Find where the given text appears and provide that cell's center as (X, Y) coordinate. 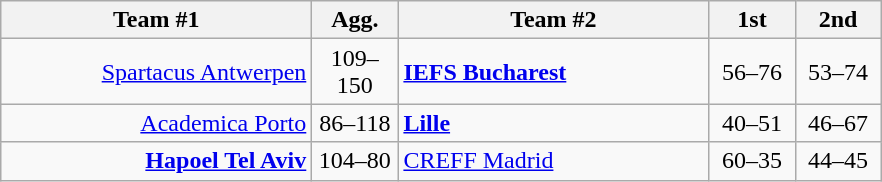
Lille (554, 123)
44–45 (838, 161)
109–150 (355, 72)
Academica Porto (156, 123)
104–80 (355, 161)
IEFS Bucharest (554, 72)
2nd (838, 20)
53–74 (838, 72)
1st (752, 20)
46–67 (838, 123)
Team #2 (554, 20)
Team #1 (156, 20)
60–35 (752, 161)
40–51 (752, 123)
Hapoel Tel Aviv (156, 161)
CREFF Madrid (554, 161)
86–118 (355, 123)
56–76 (752, 72)
Spartacus Antwerpen (156, 72)
Agg. (355, 20)
